From the cell containing the given text, extract its center point as [x, y] coordinate. 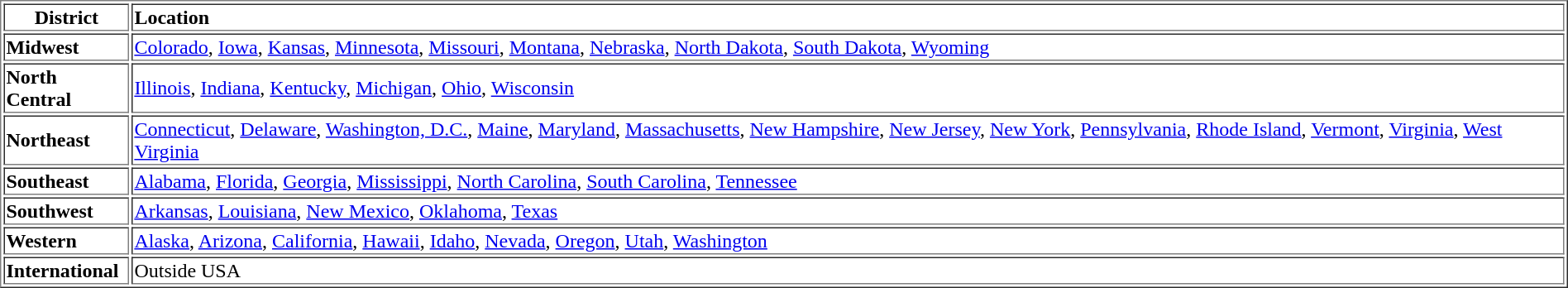
Arkansas, Louisiana, New Mexico, Oklahoma, Texas [848, 210]
Western [66, 240]
Alaska, Arizona, California, Hawaii, Idaho, Nevada, Oregon, Utah, Washington [848, 240]
Location [848, 17]
Colorado, Iowa, Kansas, Minnesota, Missouri, Montana, Nebraska, North Dakota, South Dakota, Wyoming [848, 46]
Northeast [66, 141]
International [66, 270]
Outside USA [848, 270]
Midwest [66, 46]
Alabama, Florida, Georgia, Mississippi, North Carolina, South Carolina, Tennessee [848, 180]
North Central [66, 88]
Illinois, Indiana, Kentucky, Michigan, Ohio, Wisconsin [848, 88]
District [66, 17]
Southeast [66, 180]
Southwest [66, 210]
